Detect which cell encompasses the target text, then output its [X, Y] center coordinate. 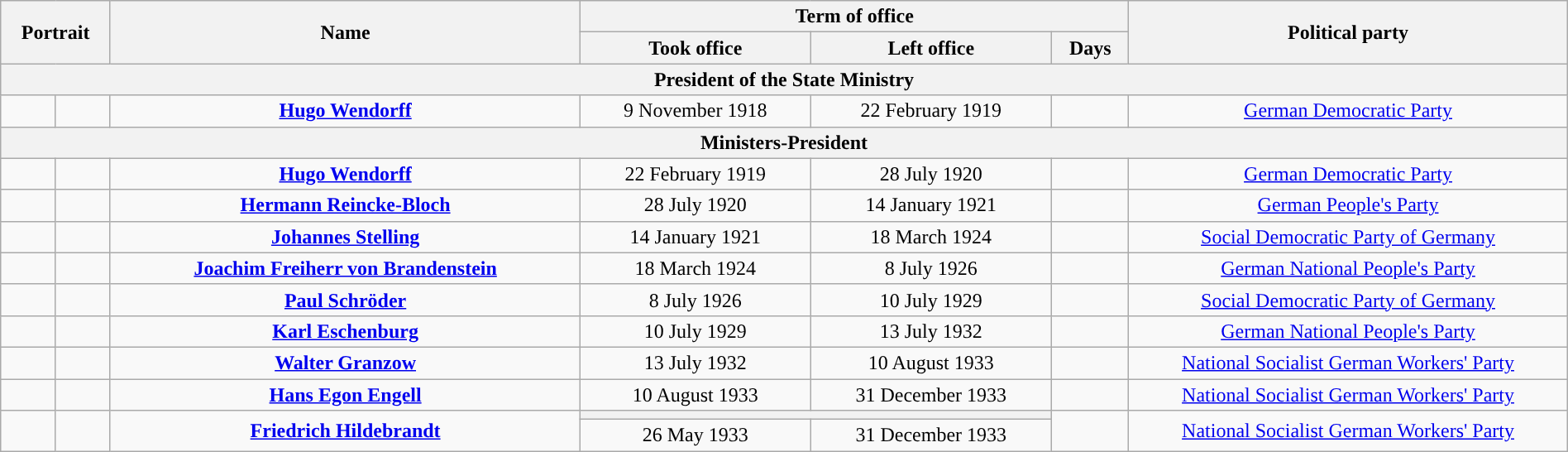
Walter Granzow [345, 363]
Took office [696, 48]
Portrait [56, 32]
Name [345, 32]
Political party [1348, 32]
President of the State Ministry [784, 79]
Hans Egon Engell [345, 395]
German People's Party [1348, 205]
Paul Schröder [345, 300]
Johannes Stelling [345, 237]
Joachim Freiherr von Brandenstein [345, 268]
26 May 1933 [696, 435]
Karl Eschenburg [345, 331]
Ministers-President [784, 142]
Term of office [855, 17]
Friedrich Hildebrandt [345, 430]
Left office [931, 48]
9 November 1918 [696, 111]
Hermann Reincke-Bloch [345, 205]
Days [1090, 48]
